Extract the [x, y] coordinate from the center of the cell holding the provided text.  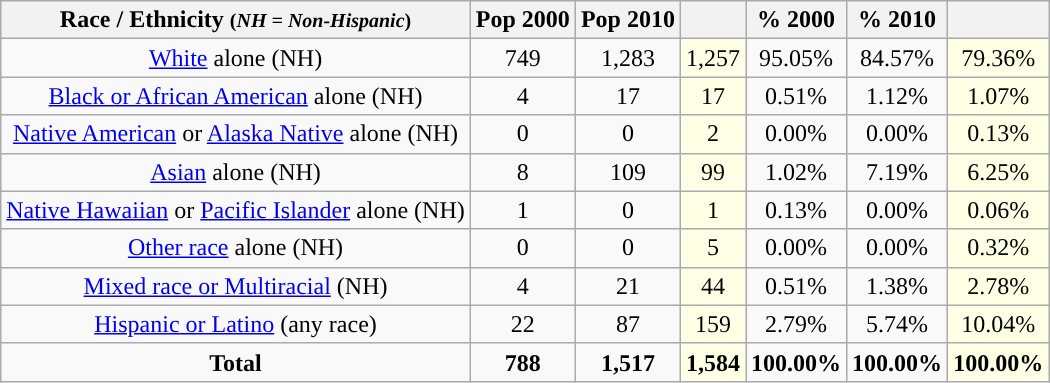
21 [628, 286]
7.19% [898, 172]
44 [712, 286]
109 [628, 172]
2.78% [998, 286]
Native Hawaiian or Pacific Islander alone (NH) [236, 210]
Pop 2010 [628, 20]
0.06% [998, 210]
8 [522, 172]
1.12% [898, 96]
788 [522, 362]
84.57% [898, 58]
22 [522, 324]
1.07% [998, 96]
% 2000 [796, 20]
2.79% [796, 324]
1.02% [796, 172]
0.32% [998, 248]
Black or African American alone (NH) [236, 96]
10.04% [998, 324]
79.36% [998, 58]
2 [712, 134]
5.74% [898, 324]
Total [236, 362]
Pop 2000 [522, 20]
1,283 [628, 58]
% 2010 [898, 20]
Asian alone (NH) [236, 172]
1.38% [898, 286]
1,257 [712, 58]
159 [712, 324]
Race / Ethnicity (NH = Non-Hispanic) [236, 20]
5 [712, 248]
1,584 [712, 362]
95.05% [796, 58]
6.25% [998, 172]
White alone (NH) [236, 58]
99 [712, 172]
Other race alone (NH) [236, 248]
Hispanic or Latino (any race) [236, 324]
Native American or Alaska Native alone (NH) [236, 134]
Mixed race or Multiracial (NH) [236, 286]
87 [628, 324]
1,517 [628, 362]
749 [522, 58]
